Detect which cell encompasses the target text, then output its (x, y) center coordinate. 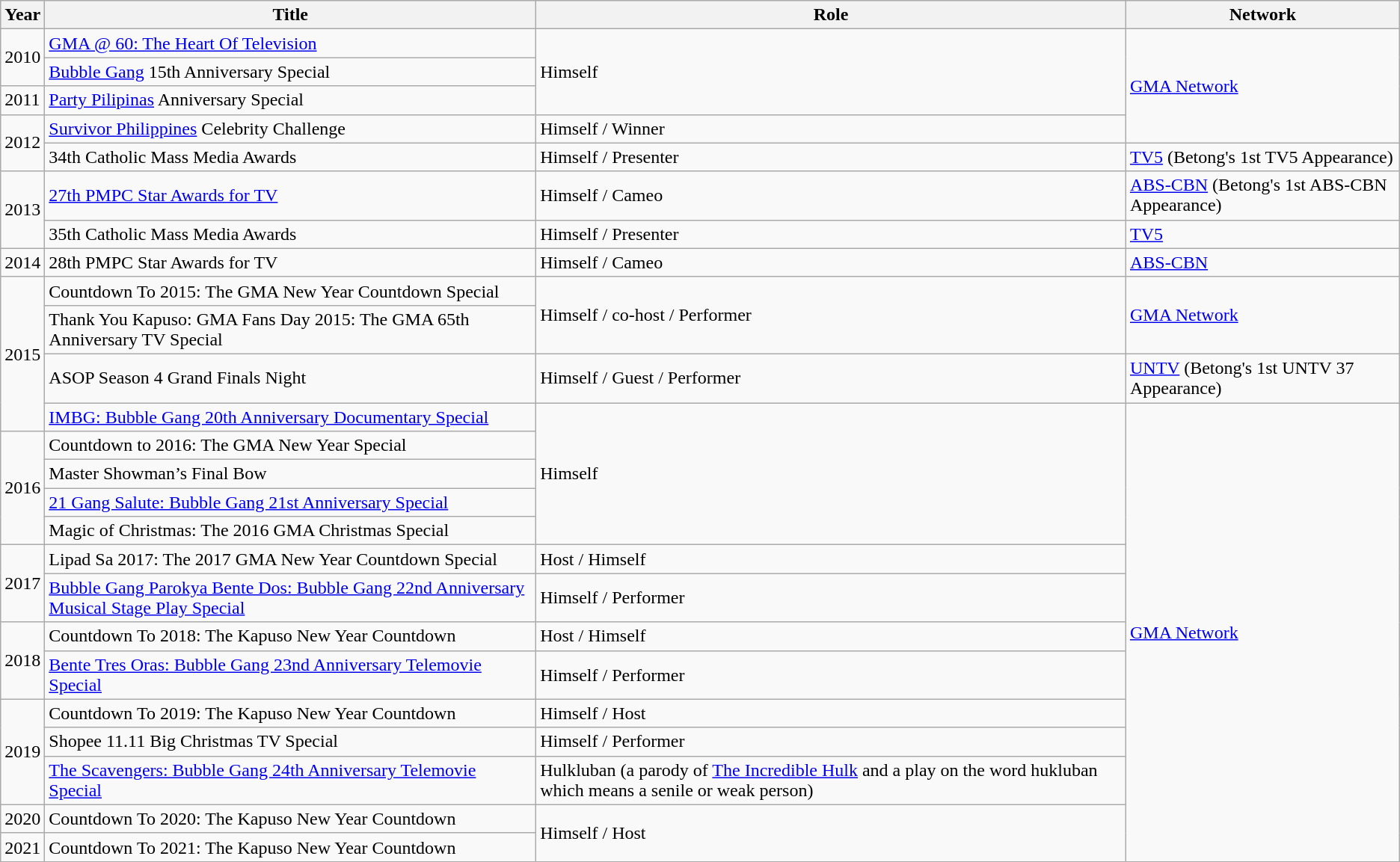
Bubble Gang 15th Anniversary Special (290, 72)
35th Catholic Mass Media Awards (290, 234)
2021 (22, 847)
Shopee 11.11 Big Christmas TV Special (290, 742)
Master Showman’s Final Bow (290, 474)
Survivor Philippines Celebrity Challenge (290, 129)
34th Catholic Mass Media Awards (290, 157)
ASOP Season 4 Grand Finals Night (290, 378)
2012 (22, 143)
2011 (22, 100)
2017 (22, 583)
Magic of Christmas: The 2016 GMA Christmas Special (290, 531)
Role (832, 15)
Bente Tres Oras: Bubble Gang 23nd Anniversary Telemovie Special (290, 674)
2014 (22, 262)
2013 (22, 209)
Countdown To 2015: The GMA New Year Countdown Special (290, 291)
2018 (22, 661)
Countdown To 2019: The Kapuso New Year Countdown (290, 713)
28th PMPC Star Awards for TV (290, 262)
Himself / Winner (832, 129)
2019 (22, 752)
Thank You Kapuso: GMA Fans Day 2015: The GMA 65th Anniversary TV Special (290, 329)
Title (290, 15)
UNTV (Betong's 1st UNTV 37 Appearance) (1262, 378)
Countdown to 2016: The GMA New Year Special (290, 446)
2020 (22, 819)
Countdown To 2018: The Kapuso New Year Countdown (290, 636)
2016 (22, 488)
TV5 (Betong's 1st TV5 Appearance) (1262, 157)
ABS-CBN (Betong's 1st ABS-CBN Appearance) (1262, 196)
ABS-CBN (1262, 262)
Bubble Gang Parokya Bente Dos: Bubble Gang 22nd Anniversary Musical Stage Play Special (290, 598)
21 Gang Salute: Bubble Gang 21st Anniversary Special (290, 502)
Lipad Sa 2017: The 2017 GMA New Year Countdown Special (290, 559)
IMBG: Bubble Gang 20th Anniversary Documentary Special (290, 416)
GMA @ 60: The Heart Of Television (290, 43)
Countdown To 2020: The Kapuso New Year Countdown (290, 819)
Himself / Guest / Performer (832, 378)
TV5 (1262, 234)
The Scavengers: Bubble Gang 24th Anniversary Telemovie Special (290, 781)
Countdown To 2021: The Kapuso New Year Countdown (290, 847)
Network (1262, 15)
27th PMPC Star Awards for TV (290, 196)
Himself / co-host / Performer (832, 315)
Party Pilipinas Anniversary Special (290, 100)
2015 (22, 354)
Hulkluban (a parody of The Incredible Hulk and a play on the word hukluban which means a senile or weak person) (832, 781)
2010 (22, 58)
Year (22, 15)
